Extract the [X, Y] coordinate from the center of the cell holding the provided text.  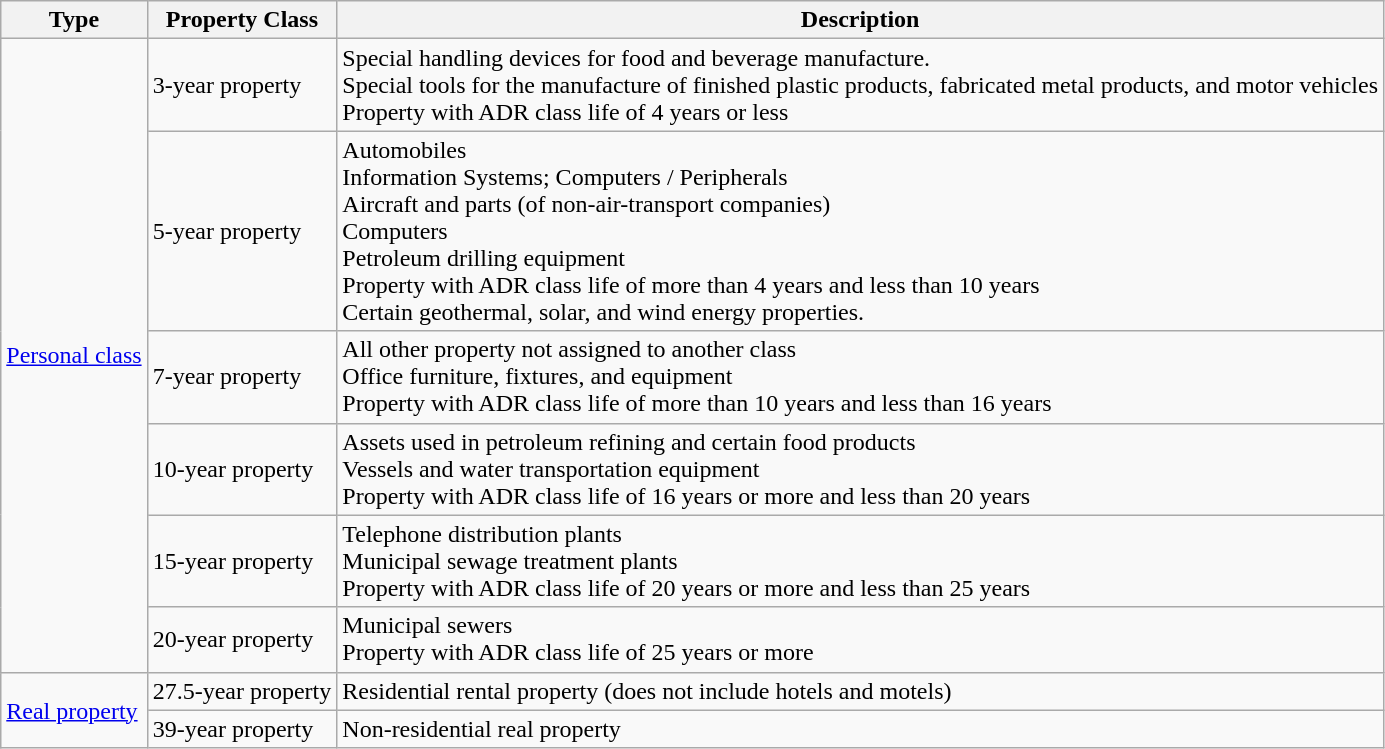
20-year property [242, 640]
Residential rental property (does not include hotels and motels) [860, 691]
10-year property [242, 469]
5-year property [242, 231]
Description [860, 20]
27.5-year property [242, 691]
3-year property [242, 85]
15-year property [242, 561]
39-year property [242, 729]
Telephone distribution plantsMunicipal sewage treatment plantsProperty with ADR class life of 20 years or more and less than 25 years [860, 561]
Personal class [74, 356]
7-year property [242, 377]
Type [74, 20]
Non-residential real property [860, 729]
Municipal sewersProperty with ADR class life of 25 years or more [860, 640]
Real property [74, 710]
Property Class [242, 20]
